Scan for the cell matching the given text and deliver its [x, y] coordinate at center. 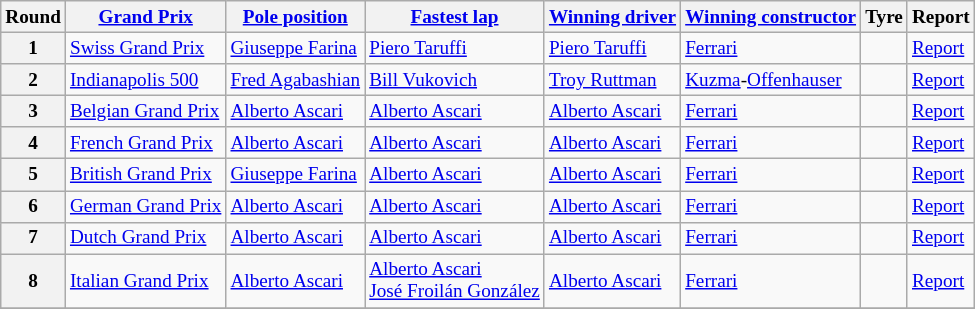
Pole position [296, 17]
Kuzma-Offenhauser [771, 80]
Swiss Grand Prix [146, 48]
8 [34, 281]
Round [34, 17]
6 [34, 206]
4 [34, 143]
Alberto Ascari José Froilán González [455, 281]
Fred Agabashian [296, 80]
7 [34, 238]
Winning driver [612, 17]
Tyre [884, 17]
Winning constructor [771, 17]
Indianapolis 500 [146, 80]
Belgian Grand Prix [146, 111]
German Grand Prix [146, 206]
Troy Ruttman [612, 80]
Grand Prix [146, 17]
British Grand Prix [146, 175]
Bill Vukovich [455, 80]
Dutch Grand Prix [146, 238]
1 [34, 48]
3 [34, 111]
2 [34, 80]
French Grand Prix [146, 143]
Italian Grand Prix [146, 281]
5 [34, 175]
Fastest lap [455, 17]
